Identify which cell holds the provided text, then report its (x, y) central coordinate. 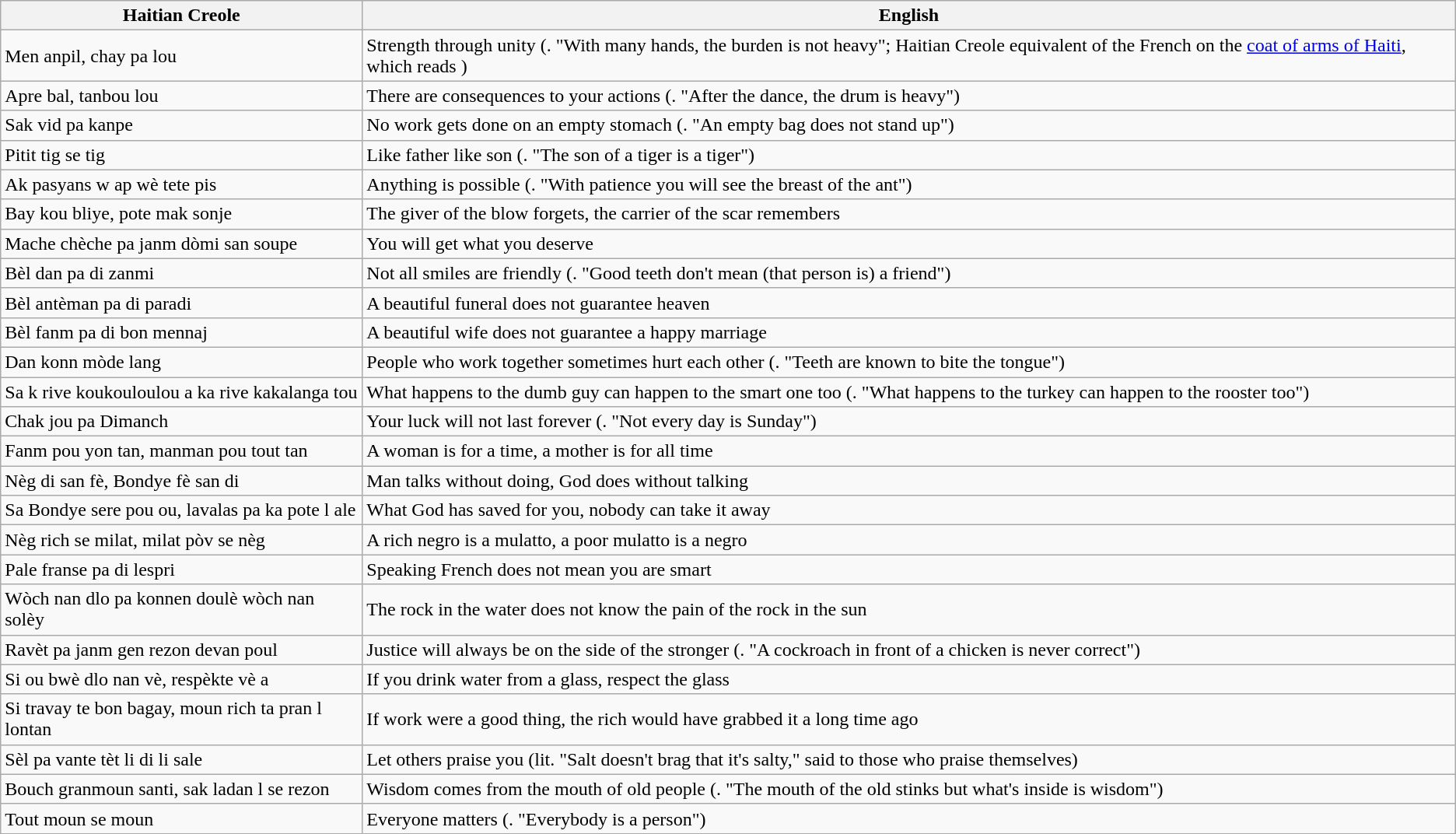
Pitit tig se tig (182, 155)
Sak vid pa kanpe (182, 125)
Everyone matters (. "Everybody is a person") (908, 818)
What God has saved for you, nobody can take it away (908, 510)
A beautiful wife does not guarantee a happy marriage (908, 332)
Mache chèche pa janm dòmi san soupe (182, 244)
Nèg rich se milat, milat pòv se nèg (182, 540)
What happens to the dumb guy can happen to the smart one too (. "What happens to the turkey can happen to the rooster too") (908, 391)
Men anpil, chay pa lou (182, 56)
Bay kou bliye, pote mak sonje (182, 214)
Ravèt pa janm gen rezon devan poul (182, 650)
A woman is for a time, a mother is for all time (908, 451)
Wisdom comes from the mouth of old people (. "The mouth of the old stinks but what's inside is wisdom") (908, 789)
People who work together sometimes hurt each other (. "Teeth are known to bite the tongue") (908, 362)
Wòch nan dlo pa konnen doulè wòch nan solèy (182, 610)
Sèl pa vante tèt li di li sale (182, 759)
Anything is possible (. "With patience you will see the breast of the ant") (908, 184)
Man talks without doing, God does without talking (908, 481)
Pale franse pa di lespri (182, 569)
A beautiful funeral does not guarantee heaven (908, 303)
English (908, 16)
Sa k rive koukouloulou a ka rive kakalanga tou (182, 391)
If work were a good thing, the rich would have grabbed it a long time ago (908, 719)
Bèl dan pa di zanmi (182, 273)
If you drink water from a glass, respect the glass (908, 679)
Ak pasyans w ap wè tete pis (182, 184)
Let others praise you (lit. "Salt doesn't brag that it's salty," said to those who praise themselves) (908, 759)
Apre bal, tanbou lou (182, 96)
Dan konn mòde lang (182, 362)
Chak jou pa Dimanch (182, 422)
No work gets done on an empty stomach (. "An empty bag does not stand up") (908, 125)
Bèl antèman pa di paradi (182, 303)
Speaking French does not mean you are smart (908, 569)
Haitian Creole (182, 16)
A rich negro is a mulatto, a poor mulatto is a negro (908, 540)
Tout moun se moun (182, 818)
The giver of the blow forgets, the carrier of the scar remembers (908, 214)
Sa Bondye sere pou ou, lavalas pa ka pote l ale (182, 510)
Like father like son (. "The son of a tiger is a tiger") (908, 155)
You will get what you deserve (908, 244)
Fanm pou yon tan, manman pou tout tan (182, 451)
There are consequences to your actions (. "After the dance, the drum is heavy") (908, 96)
Justice will always be on the side of the stronger (. "A cockroach in front of a chicken is never correct") (908, 650)
Bouch granmoun santi, sak ladan l se rezon (182, 789)
Si ou bwè dlo nan vè, respèkte vè a (182, 679)
Nèg di san fè, Bondye fè san di (182, 481)
Your luck will not last forever (. "Not every day is Sunday") (908, 422)
Si travay te bon bagay, moun rich ta pran l lontan (182, 719)
Not all smiles are friendly (. "Good teeth don't mean (that person is) a friend") (908, 273)
The rock in the water does not know the pain of the rock in the sun (908, 610)
Bèl fanm pa di bon mennaj (182, 332)
